Search for the cell housing the specified text and yield its (x, y) center coordinate. 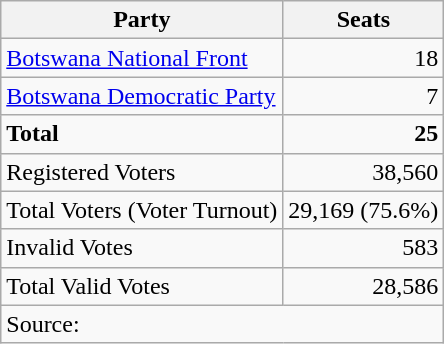
Total (142, 134)
28,586 (364, 286)
7 (364, 96)
29,169 (75.6%) (364, 210)
583 (364, 248)
25 (364, 134)
Party (142, 20)
18 (364, 58)
38,560 (364, 172)
Invalid Votes (142, 248)
Registered Voters (142, 172)
Botswana National Front (142, 58)
Total Voters (Voter Turnout) (142, 210)
Seats (364, 20)
Source: (222, 324)
Total Valid Votes (142, 286)
Botswana Democratic Party (142, 96)
